Search for the cell housing the specified text and yield its [x, y] center coordinate. 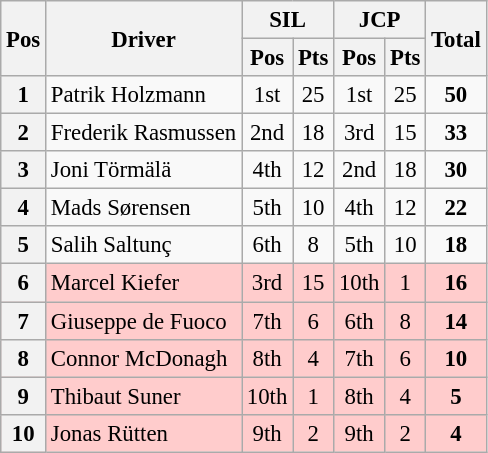
Mads Sørensen [144, 208]
7 [24, 321]
Marcel Kiefer [144, 283]
Giuseppe de Fuoco [144, 321]
22 [456, 208]
Thibaut Suner [144, 396]
Driver [144, 38]
50 [456, 95]
Salih Saltunç [144, 245]
14 [456, 321]
SIL [288, 20]
JCP [380, 20]
16 [456, 283]
33 [456, 133]
Patrik Holzmann [144, 95]
Joni Törmälä [144, 170]
30 [456, 170]
Frederik Rasmussen [144, 133]
Jonas Rütten [144, 433]
Connor McDonagh [144, 358]
9 [24, 396]
3 [24, 170]
Total [456, 38]
